Search for the cell housing the specified text and yield its [x, y] center coordinate. 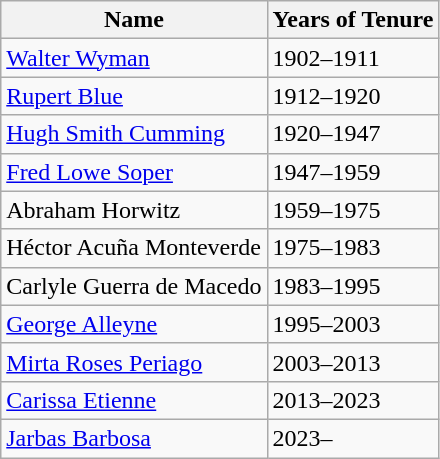
Walter Wyman [134, 58]
George Alleyne [134, 324]
1912–1920 [353, 96]
Carlyle Guerra de Macedo [134, 286]
Fred Lowe Soper [134, 172]
Name [134, 20]
Abraham Horwitz [134, 210]
1995–2003 [353, 324]
Hugh Smith Cumming [134, 134]
2023– [353, 438]
1902–1911 [353, 58]
Rupert Blue [134, 96]
1983–1995 [353, 286]
1975–1983 [353, 248]
Years of Tenure [353, 20]
Jarbas Barbosa [134, 438]
1947–1959 [353, 172]
2003–2013 [353, 362]
1920–1947 [353, 134]
Mirta Roses Periago [134, 362]
Héctor Acuña Monteverde [134, 248]
2013–2023 [353, 400]
1959–1975 [353, 210]
Carissa Etienne [134, 400]
